Pinpoint the cell where the given text exists, returning its [x, y] midpoint coordinate. 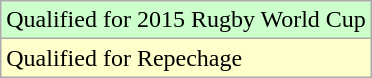
Qualified for 2015 Rugby World Cup [186, 20]
Qualified for Repechage [186, 58]
